Find where the given text appears and provide that cell's center as [x, y] coordinate. 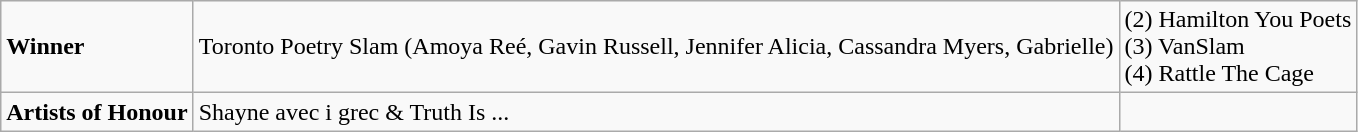
Winner [97, 47]
Shayne avec i grec & Truth Is ... [656, 112]
(2) Hamilton You Poets(3) VanSlam(4) Rattle The Cage [1238, 47]
Artists of Honour [97, 112]
Toronto Poetry Slam (Amoya Reé, Gavin Russell, Jennifer Alicia, Cassandra Myers, Gabrielle) [656, 47]
